Detect which cell encompasses the target text, then output its [X, Y] center coordinate. 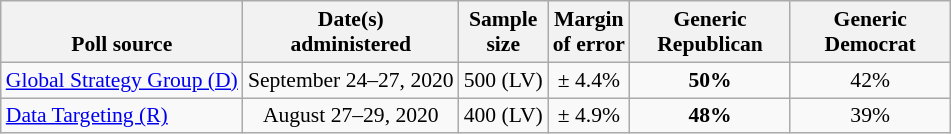
± 4.4% [589, 80]
GenericRepublican [710, 32]
Global Strategy Group (D) [122, 80]
500 (LV) [504, 80]
48% [710, 116]
50% [710, 80]
42% [870, 80]
Samplesize [504, 32]
Marginof error [589, 32]
August 27–29, 2020 [351, 116]
GenericDemocrat [870, 32]
September 24–27, 2020 [351, 80]
Date(s)administered [351, 32]
Data Targeting (R) [122, 116]
Poll source [122, 32]
39% [870, 116]
± 4.9% [589, 116]
400 (LV) [504, 116]
